Capture the cell that displays the provided text and extract its (X, Y) central coordinate. 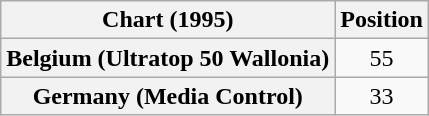
Position (382, 20)
33 (382, 96)
55 (382, 58)
Chart (1995) (168, 20)
Germany (Media Control) (168, 96)
Belgium (Ultratop 50 Wallonia) (168, 58)
